Return the [X, Y] coordinate for the center point of the cell that contains the specified text.  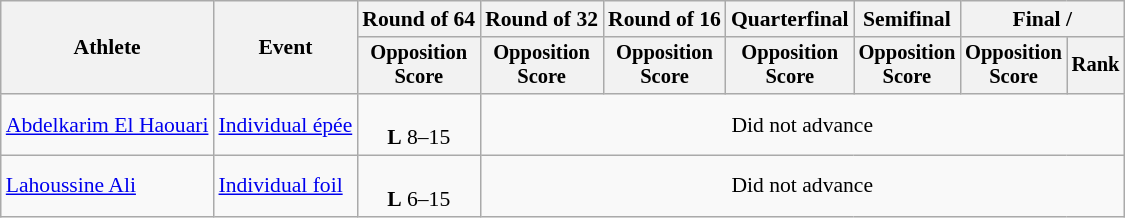
Round of 32 [542, 19]
Round of 16 [664, 19]
Final / [1042, 19]
Individual épée [285, 124]
Lahoussine Ali [108, 186]
Semifinal [908, 19]
L 6–15 [418, 186]
Individual foil [285, 186]
Rank [1096, 66]
Event [285, 48]
Athlete [108, 48]
L 8–15 [418, 124]
Quarterfinal [790, 19]
Round of 64 [418, 19]
Abdelkarim El Haouari [108, 124]
